Capture the cell that displays the provided text and extract its [x, y] central coordinate. 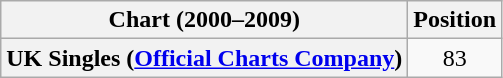
UK Singles (Official Charts Company) [204, 58]
Chart (2000–2009) [204, 20]
83 [455, 58]
Position [455, 20]
